Identify which cell holds the provided text, then report its (X, Y) central coordinate. 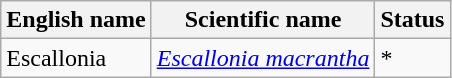
* (412, 58)
Escallonia macrantha (263, 58)
Escallonia (76, 58)
Scientific name (263, 20)
English name (76, 20)
Status (412, 20)
